Find where the given text appears and provide that cell's center as [x, y] coordinate. 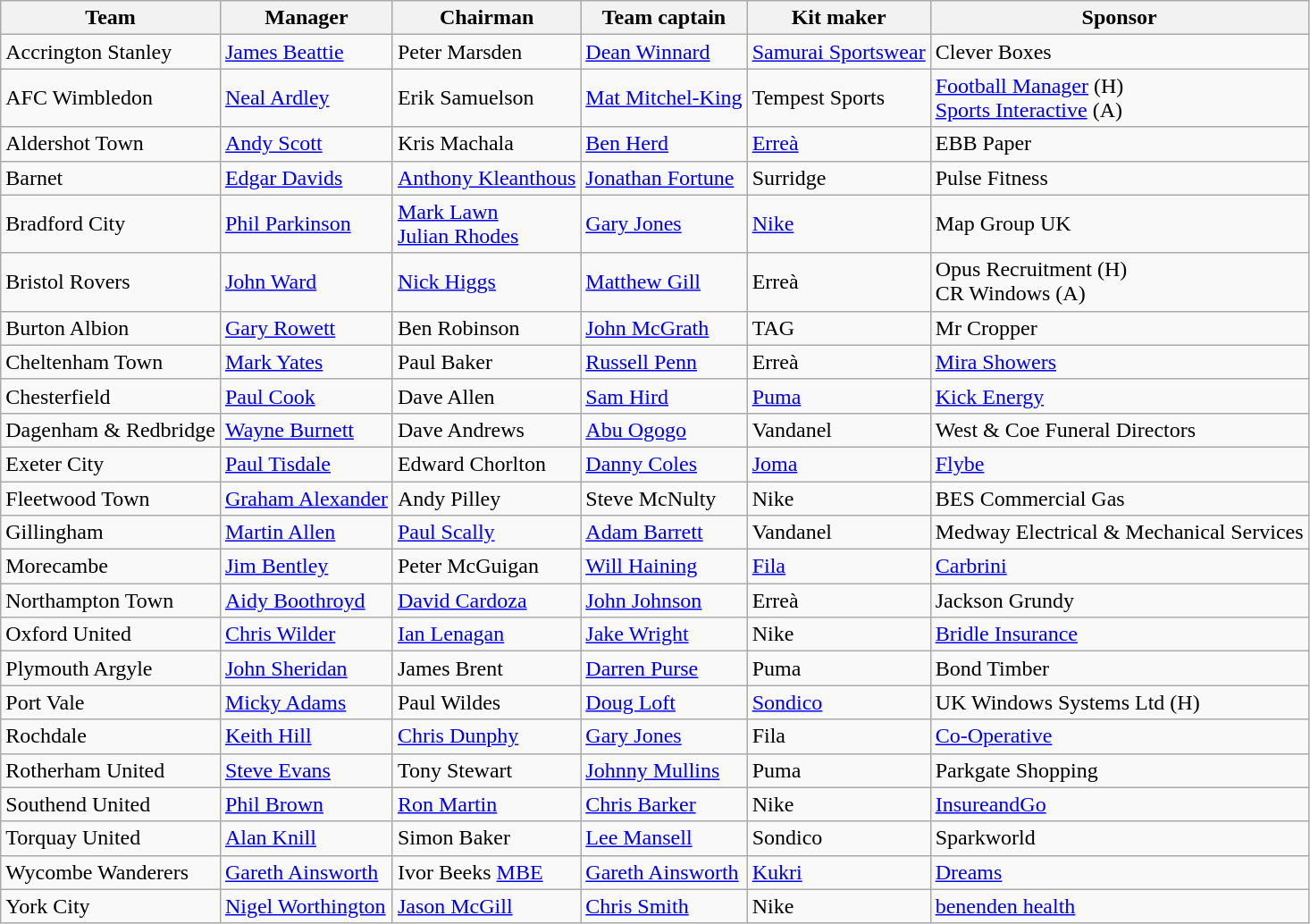
Jake Wright [664, 634]
Accrington Stanley [111, 52]
Samurai Sportswear [838, 52]
Mr Cropper [1119, 328]
Rotherham United [111, 770]
Rochdale [111, 736]
Parkgate Shopping [1119, 770]
Oxford United [111, 634]
Phil Brown [306, 804]
Burton Albion [111, 328]
Edgar Davids [306, 178]
Simon Baker [486, 838]
Southend United [111, 804]
Bridle Insurance [1119, 634]
Medway Electrical & Mechanical Services [1119, 533]
Graham Alexander [306, 498]
Paul Wildes [486, 702]
UK Windows Systems Ltd (H) [1119, 702]
Aldershot Town [111, 144]
Steve Evans [306, 770]
James Brent [486, 668]
Edward Chorlton [486, 464]
Darren Purse [664, 668]
Cheltenham Town [111, 362]
Surridge [838, 178]
Morecambe [111, 567]
Paul Tisdale [306, 464]
EBB Paper [1119, 144]
Fleetwood Town [111, 498]
Dagenham & Redbridge [111, 430]
Dave Allen [486, 396]
Kris Machala [486, 144]
Torquay United [111, 838]
Bristol Rovers [111, 282]
TAG [838, 328]
Sparkworld [1119, 838]
John Ward [306, 282]
Gillingham [111, 533]
James Beattie [306, 52]
Manager [306, 18]
Erik Samuelson [486, 98]
Pulse Fitness [1119, 178]
Clever Boxes [1119, 52]
Chesterfield [111, 396]
Russell Penn [664, 362]
Dreams [1119, 872]
Paul Cook [306, 396]
Team [111, 18]
Tony Stewart [486, 770]
West & Coe Funeral Directors [1119, 430]
Kukri [838, 872]
Johnny Mullins [664, 770]
Sam Hird [664, 396]
Martin Allen [306, 533]
Paul Scally [486, 533]
Andy Pilley [486, 498]
Kick Energy [1119, 396]
Wayne Burnett [306, 430]
Chris Smith [664, 906]
Map Group UK [1119, 223]
Nigel Worthington [306, 906]
Lee Mansell [664, 838]
Wycombe Wanderers [111, 872]
Dave Andrews [486, 430]
Neal Ardley [306, 98]
Alan Knill [306, 838]
Abu Ogogo [664, 430]
Kit maker [838, 18]
Jim Bentley [306, 567]
Plymouth Argyle [111, 668]
Anthony Kleanthous [486, 178]
Mira Showers [1119, 362]
Ian Lenagan [486, 634]
Carbrini [1119, 567]
Ben Robinson [486, 328]
Sponsor [1119, 18]
John Sheridan [306, 668]
Exeter City [111, 464]
York City [111, 906]
AFC Wimbledon [111, 98]
Co-Operative [1119, 736]
Aidy Boothroyd [306, 601]
Gary Rowett [306, 328]
Mark LawnJulian Rhodes [486, 223]
Andy Scott [306, 144]
Mark Yates [306, 362]
Chris Barker [664, 804]
Tempest Sports [838, 98]
Will Haining [664, 567]
BES Commercial Gas [1119, 498]
Opus Recruitment (H)CR Windows (A) [1119, 282]
Northampton Town [111, 601]
Port Vale [111, 702]
Jason McGill [486, 906]
InsureandGo [1119, 804]
Matthew Gill [664, 282]
Doug Loft [664, 702]
Micky Adams [306, 702]
Football Manager (H)Sports Interactive (A) [1119, 98]
David Cardoza [486, 601]
Barnet [111, 178]
benenden health [1119, 906]
Ben Herd [664, 144]
Chris Dunphy [486, 736]
John Johnson [664, 601]
Bradford City [111, 223]
Chris Wilder [306, 634]
Adam Barrett [664, 533]
John McGrath [664, 328]
Danny Coles [664, 464]
Steve McNulty [664, 498]
Nick Higgs [486, 282]
Bond Timber [1119, 668]
Keith Hill [306, 736]
Team captain [664, 18]
Jonathan Fortune [664, 178]
Chairman [486, 18]
Jackson Grundy [1119, 601]
Peter McGuigan [486, 567]
Ron Martin [486, 804]
Joma [838, 464]
Mat Mitchel-King [664, 98]
Dean Winnard [664, 52]
Phil Parkinson [306, 223]
Peter Marsden [486, 52]
Flybe [1119, 464]
Ivor Beeks MBE [486, 872]
Paul Baker [486, 362]
